Identify which cell holds the provided text, then report its [x, y] central coordinate. 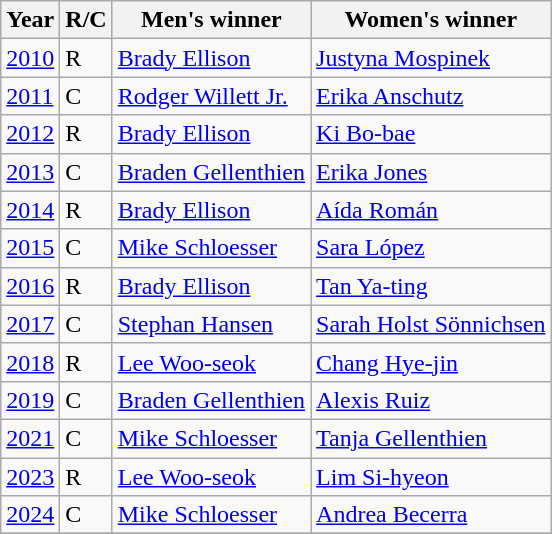
Men's winner [211, 20]
2021 [30, 438]
Lim Si-hyeon [431, 477]
R/C [86, 20]
Ki Bo-bae [431, 134]
Women's winner [431, 20]
2011 [30, 96]
2014 [30, 210]
2018 [30, 362]
Erika Jones [431, 172]
Chang Hye-jin [431, 362]
2017 [30, 324]
Tanja Gellenthien [431, 438]
2012 [30, 134]
2015 [30, 248]
Andrea Becerra [431, 515]
Alexis Ruiz [431, 400]
Sarah Holst Sönnichsen [431, 324]
2024 [30, 515]
2016 [30, 286]
2019 [30, 400]
Rodger Willett Jr. [211, 96]
Justyna Mospinek [431, 58]
2013 [30, 172]
2010 [30, 58]
Year [30, 20]
Erika Anschutz [431, 96]
2023 [30, 477]
Sara López [431, 248]
Stephan Hansen [211, 324]
Tan Ya-ting [431, 286]
Aída Román [431, 210]
